Search for the cell housing the specified text and yield its (X, Y) center coordinate. 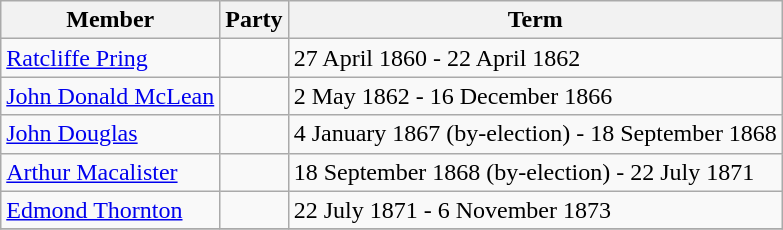
27 April 1860 - 22 April 1862 (535, 58)
Party (254, 20)
Arthur Macalister (110, 172)
Term (535, 20)
Ratcliffe Pring (110, 58)
Member (110, 20)
18 September 1868 (by-election) - 22 July 1871 (535, 172)
22 July 1871 - 6 November 1873 (535, 210)
2 May 1862 - 16 December 1866 (535, 96)
Edmond Thornton (110, 210)
4 January 1867 (by-election) - 18 September 1868 (535, 134)
John Douglas (110, 134)
John Donald McLean (110, 96)
